Search for the cell housing the specified text and yield its (x, y) center coordinate. 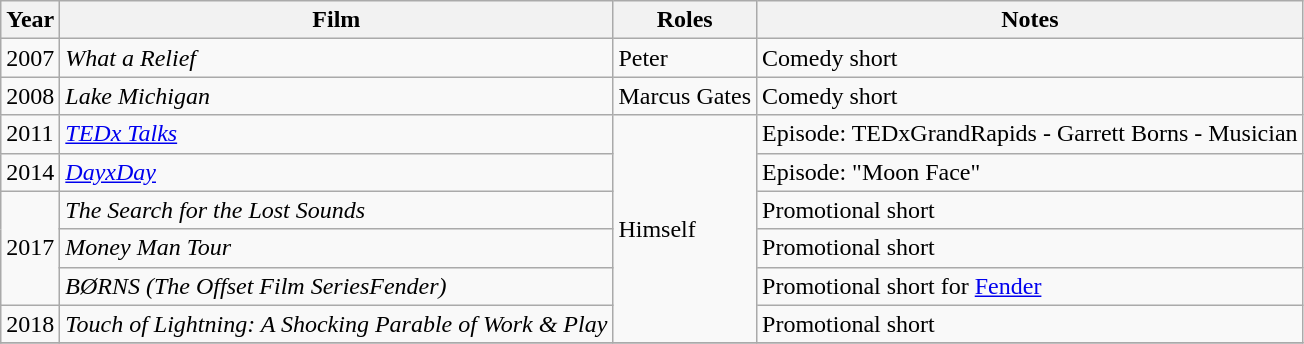
2007 (30, 58)
The Search for the Lost Sounds (336, 210)
DayxDay (336, 172)
What a Relief (336, 58)
Promotional short for Fender (1030, 286)
2008 (30, 96)
BØRNS (The Offset Film SeriesFender) (336, 286)
Money Man Tour (336, 248)
Notes (1030, 20)
2018 (30, 324)
Episode: TEDxGrandRapids - Garrett Borns - Musician (1030, 134)
Touch of Lightning: A Shocking Parable of Work & Play (336, 324)
Year (30, 20)
Himself (685, 229)
TEDx Talks (336, 134)
Film (336, 20)
Marcus Gates (685, 96)
Episode: "Moon Face" (1030, 172)
Roles (685, 20)
Peter (685, 58)
2014 (30, 172)
2011 (30, 134)
Lake Michigan (336, 96)
2017 (30, 248)
